Identify which cell holds the provided text, then report its (x, y) central coordinate. 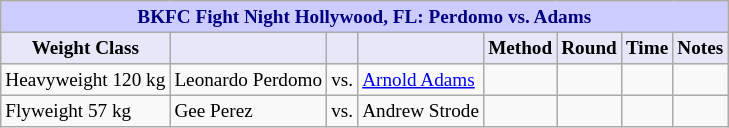
Weight Class (86, 48)
Andrew Strode (421, 111)
Notes (700, 48)
Method (520, 48)
Leonardo Perdomo (248, 80)
BKFC Fight Night Hollywood, FL: Perdomo vs. Adams (364, 17)
Flyweight 57 kg (86, 111)
Arnold Adams (421, 80)
Time (646, 48)
Gee Perez (248, 111)
Round (590, 48)
Heavyweight 120 kg (86, 80)
